Search for the cell housing the specified text and yield its (X, Y) center coordinate. 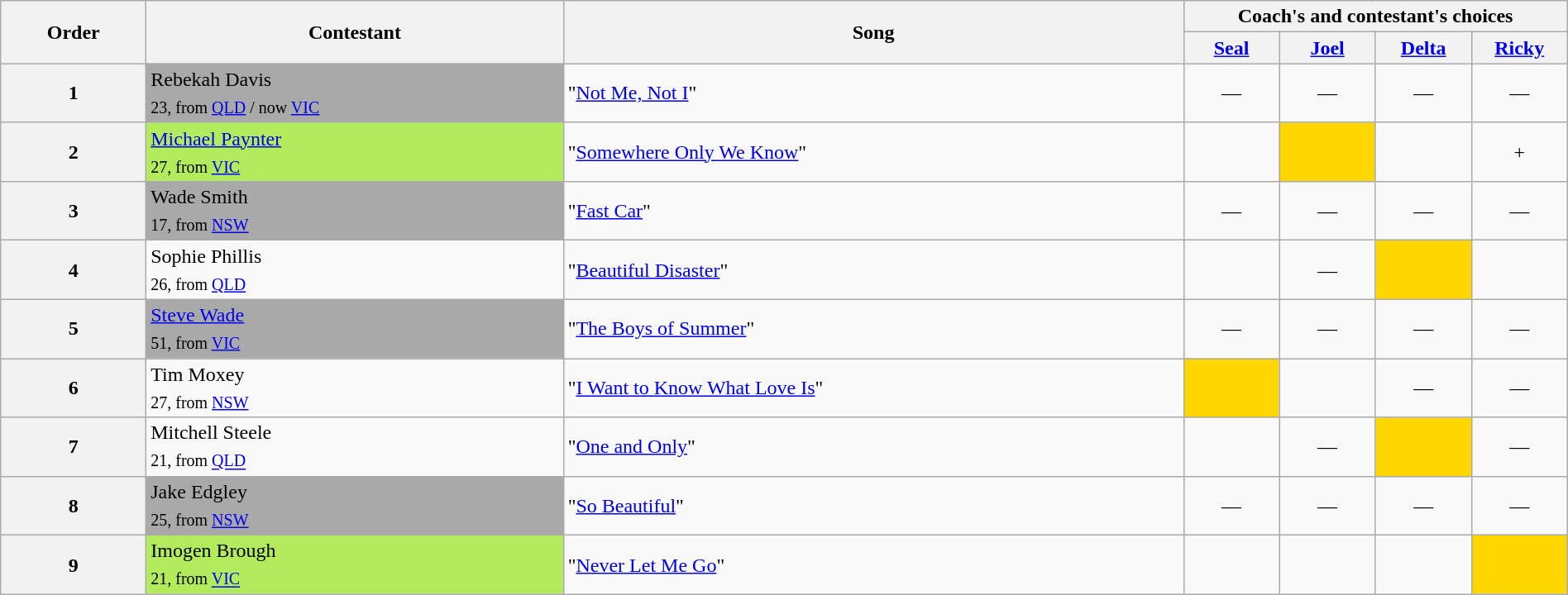
8 (74, 506)
Michael Paynter27, from VIC (355, 152)
"Not Me, Not I" (873, 93)
"Never Let Me Go" (873, 565)
Delta (1423, 48)
2 (74, 152)
Coach's and contestant's choices (1375, 17)
Ricky (1519, 48)
Tim Moxey27, from NSW (355, 388)
7 (74, 446)
"So Beautiful" (873, 506)
"I Want to Know What Love Is" (873, 388)
Contestant (355, 32)
"Somewhere Only We Know" (873, 152)
Song (873, 32)
9 (74, 565)
"One and Only" (873, 446)
Jake Edgley25, from NSW (355, 506)
"The Boys of Summer" (873, 329)
3 (74, 212)
Rebekah Davis23, from QLD / now VIC (355, 93)
Order (74, 32)
+ (1519, 152)
Sophie Phillis26, from QLD (355, 269)
Wade Smith17, from NSW (355, 212)
Joel (1327, 48)
1 (74, 93)
"Beautiful Disaster" (873, 269)
5 (74, 329)
Seal (1231, 48)
Steve Wade51, from VIC (355, 329)
Imogen Brough21, from VIC (355, 565)
6 (74, 388)
"Fast Car" (873, 212)
4 (74, 269)
Mitchell Steele21, from QLD (355, 446)
